Extract the (x, y) coordinate from the center of the cell holding the provided text.  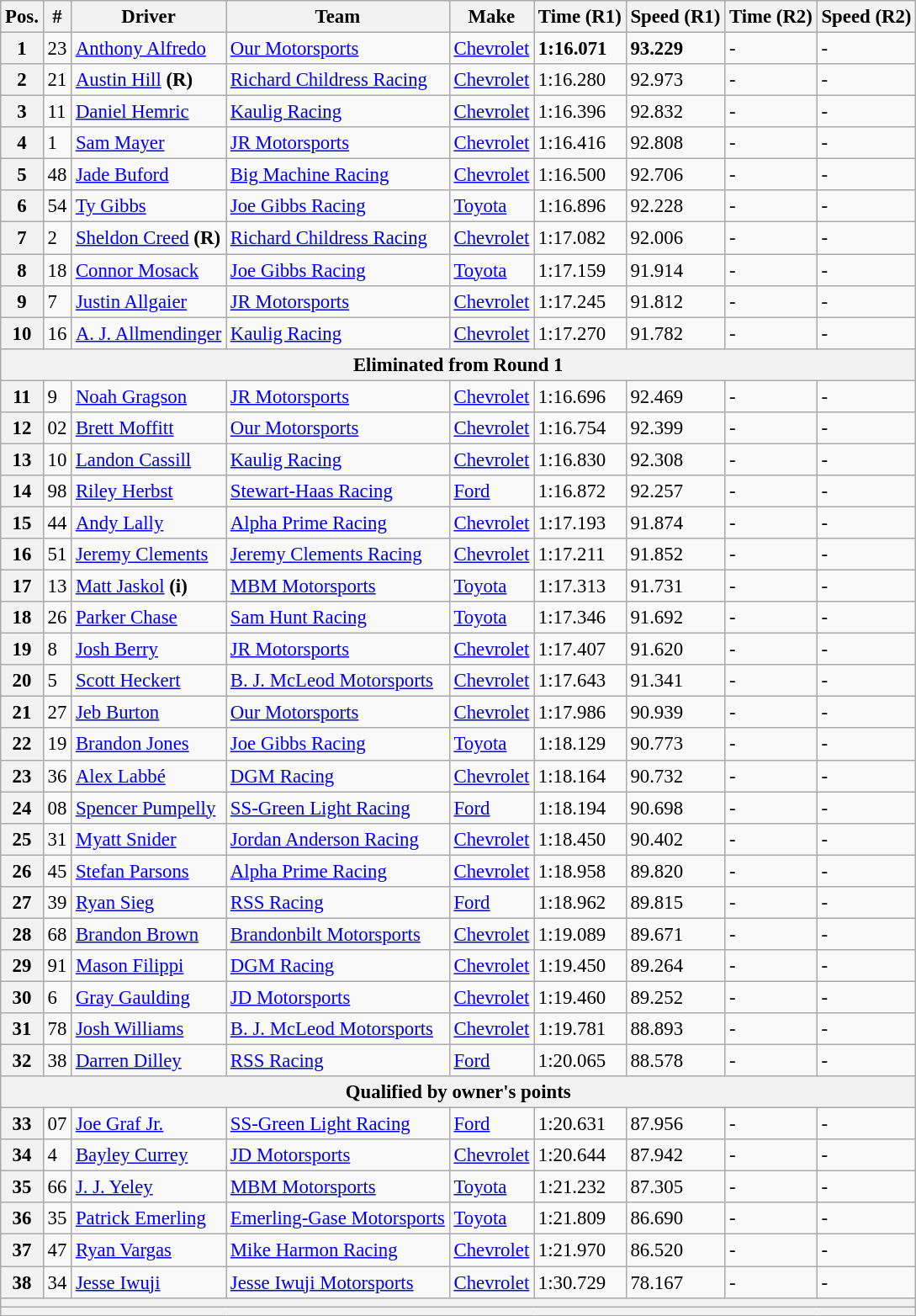
Speed (R1) (675, 17)
91.874 (675, 523)
1:19.089 (580, 934)
1:17.159 (580, 270)
90.773 (675, 745)
1:18.450 (580, 839)
1:16.416 (580, 143)
Jade Buford (149, 175)
87.305 (675, 1187)
33 (22, 1124)
Ryan Sieg (149, 903)
1:16.280 (580, 80)
51 (57, 555)
Spencer Pumpelly (149, 808)
28 (22, 934)
20 (22, 681)
1:18.164 (580, 776)
Daniel Hemric (149, 112)
Jeb Burton (149, 713)
92.228 (675, 206)
90.732 (675, 776)
1:18.958 (580, 871)
Noah Gragson (149, 396)
1:17.082 (580, 238)
92.706 (675, 175)
Make (491, 17)
Sam Mayer (149, 143)
Brett Moffitt (149, 428)
86.690 (675, 1219)
15 (22, 523)
1:16.896 (580, 206)
1:17.313 (580, 586)
90.939 (675, 713)
1:17.346 (580, 618)
92.257 (675, 491)
14 (22, 491)
Josh Berry (149, 650)
Pos. (22, 17)
66 (57, 1187)
91.341 (675, 681)
Gray Gaulding (149, 997)
91.914 (675, 270)
87.956 (675, 1124)
Ryan Vargas (149, 1250)
Matt Jaskol (i) (149, 586)
1:17.245 (580, 301)
Mason Filippi (149, 966)
1:21.232 (580, 1187)
92.006 (675, 238)
1:17.643 (580, 681)
78.167 (675, 1282)
Emerling-Gase Motorsports (338, 1219)
89.815 (675, 903)
Jeremy Clements Racing (338, 555)
1:19.460 (580, 997)
Jeremy Clements (149, 555)
1:18.962 (580, 903)
Justin Allgaier (149, 301)
1:17.193 (580, 523)
Big Machine Racing (338, 175)
Driver (149, 17)
89.671 (675, 934)
Alex Labbé (149, 776)
Sam Hunt Racing (338, 618)
48 (57, 175)
68 (57, 934)
1:16.396 (580, 112)
Parker Chase (149, 618)
1:16.754 (580, 428)
92.308 (675, 459)
Mike Harmon Racing (338, 1250)
93.229 (675, 49)
1:16.696 (580, 396)
32 (22, 1061)
A. J. Allmendinger (149, 333)
92.832 (675, 112)
Bayley Currey (149, 1155)
Time (R1) (580, 17)
91 (57, 966)
1:21.809 (580, 1219)
Stefan Parsons (149, 871)
25 (22, 839)
37 (22, 1250)
Patrick Emerling (149, 1219)
Jesse Iwuji (149, 1282)
44 (57, 523)
88.893 (675, 1029)
1:17.211 (580, 555)
86.520 (675, 1250)
88.578 (675, 1061)
Myatt Snider (149, 839)
Riley Herbst (149, 491)
92.469 (675, 396)
Joe Graf Jr. (149, 1124)
Speed (R2) (866, 17)
Sheldon Creed (R) (149, 238)
1:30.729 (580, 1282)
1:16.872 (580, 491)
91.812 (675, 301)
Jordan Anderson Racing (338, 839)
39 (57, 903)
1:19.450 (580, 966)
91.620 (675, 650)
Time (R2) (771, 17)
90.698 (675, 808)
92.973 (675, 80)
Qualified by owner's points (458, 1092)
3 (22, 112)
Anthony Alfredo (149, 49)
J. J. Yeley (149, 1187)
1:21.970 (580, 1250)
Austin Hill (R) (149, 80)
1:17.407 (580, 650)
Ty Gibbs (149, 206)
Andy Lally (149, 523)
12 (22, 428)
02 (57, 428)
Brandon Jones (149, 745)
89.820 (675, 871)
1:20.631 (580, 1124)
91.782 (675, 333)
Scott Heckert (149, 681)
98 (57, 491)
54 (57, 206)
Darren Dilley (149, 1061)
89.252 (675, 997)
08 (57, 808)
45 (57, 871)
29 (22, 966)
Eliminated from Round 1 (458, 364)
Brandon Brown (149, 934)
Josh Williams (149, 1029)
89.264 (675, 966)
1:20.065 (580, 1061)
1:16.830 (580, 459)
1:18.129 (580, 745)
91.692 (675, 618)
1:19.781 (580, 1029)
1:16.071 (580, 49)
Stewart-Haas Racing (338, 491)
Team (338, 17)
1:20.644 (580, 1155)
78 (57, 1029)
92.808 (675, 143)
90.402 (675, 839)
24 (22, 808)
1:18.194 (580, 808)
1:16.500 (580, 175)
92.399 (675, 428)
30 (22, 997)
17 (22, 586)
# (57, 17)
1:17.270 (580, 333)
47 (57, 1250)
Connor Mosack (149, 270)
07 (57, 1124)
Brandonbilt Motorsports (338, 934)
1:17.986 (580, 713)
22 (22, 745)
Landon Cassill (149, 459)
Jesse Iwuji Motorsports (338, 1282)
87.942 (675, 1155)
91.731 (675, 586)
91.852 (675, 555)
